Output the (x, y) coordinate of the center of the cell containing the given text.  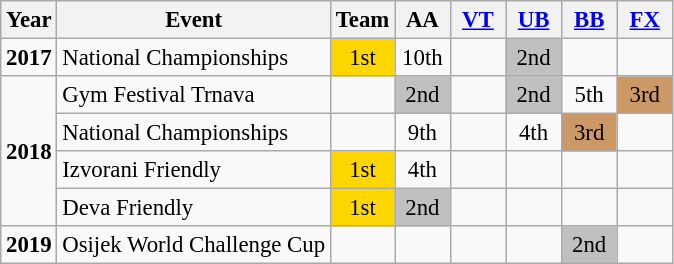
Deva Friendly (194, 208)
2018 (29, 151)
10th (423, 58)
Year (29, 20)
FX (645, 20)
Team (362, 20)
BB (589, 20)
Gym Festival Trnava (194, 95)
UB (534, 20)
2019 (29, 245)
Event (194, 20)
Izvorani Friendly (194, 170)
Osijek World Challenge Cup (194, 245)
9th (423, 133)
5th (589, 95)
2017 (29, 58)
AA (423, 20)
VT (478, 20)
